Detect which cell encompasses the target text, then output its (X, Y) center coordinate. 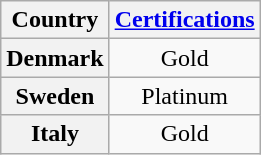
Country (55, 20)
Certifications (184, 20)
Italy (55, 134)
Platinum (184, 96)
Denmark (55, 58)
Sweden (55, 96)
